Find where the given text appears and provide that cell's center as (X, Y) coordinate. 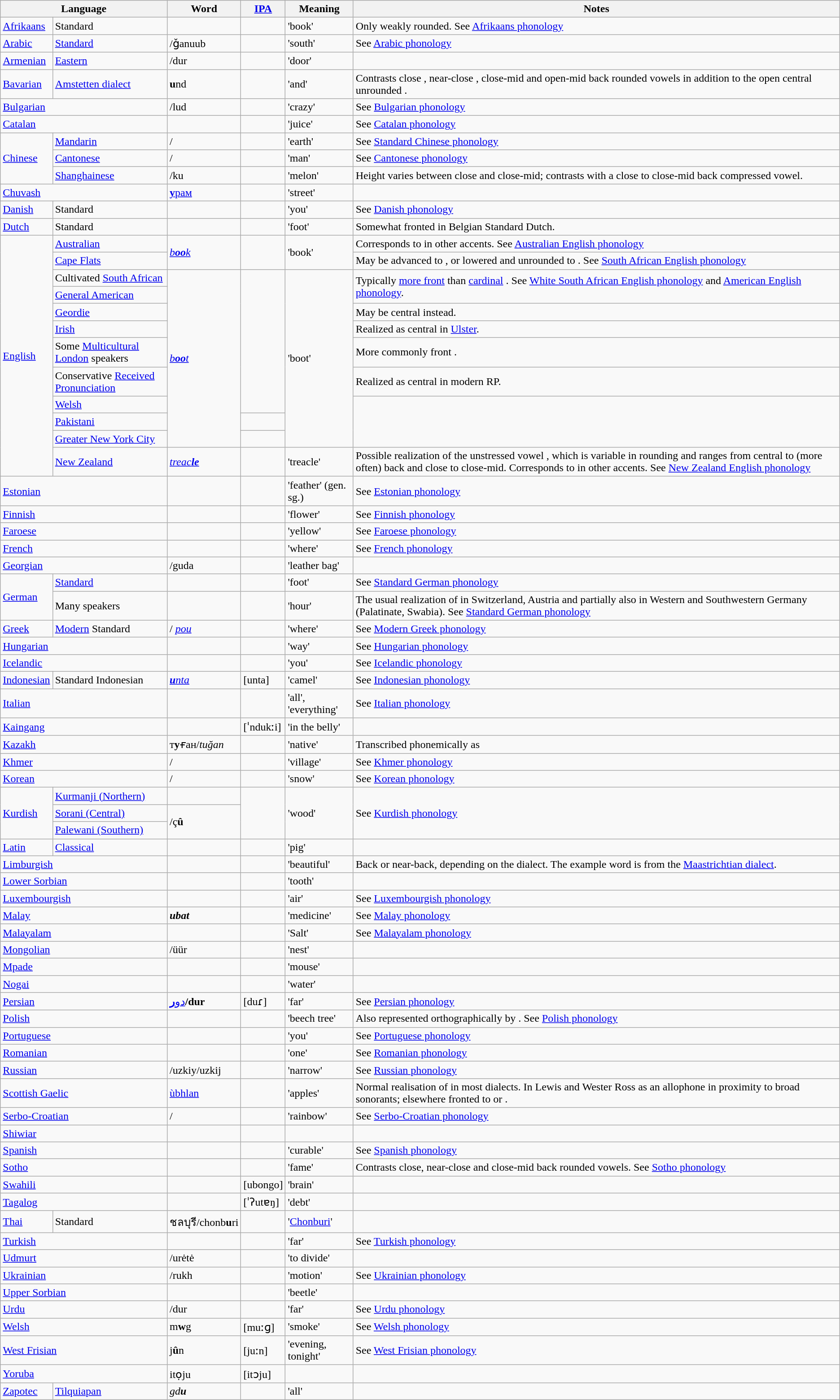
und (204, 83)
Modern Standard (109, 629)
'one' (319, 1053)
Armenian (26, 61)
See Standard German phonology (596, 582)
Latin (26, 847)
Australian (109, 244)
unta (204, 680)
New Zealand (109, 462)
Notes (596, 9)
'feather' (gen. sg.) (319, 491)
Irish (109, 329)
[ubongo] (263, 1185)
[ˈndukːi] (263, 727)
Khmer (84, 762)
See Khmer phonology (596, 762)
Limburgish (84, 864)
See Malayalam phonology (596, 932)
See Cantonese phonology (596, 158)
ubat (204, 915)
Danish (26, 210)
'rainbow' (319, 1116)
Indonesian (26, 680)
Word (204, 9)
Bulgarian (84, 107)
Thai (26, 1221)
mwg (204, 1327)
Many speakers (109, 606)
'way' (319, 646)
Eastern (109, 61)
Also represented orthographically by . See Polish phonology (596, 1019)
West Frisian (84, 1351)
'native' (319, 744)
'man' (319, 158)
Greater New York City (109, 439)
'flower' (319, 514)
'yellow' (319, 531)
'crazy' (319, 107)
See Modern Greek phonology (596, 629)
'earth' (319, 141)
'treacle' (319, 462)
Meaning (319, 9)
More commonly front . (596, 352)
'south' (319, 44)
Amstetten dialect (109, 83)
Romanian (84, 1053)
Korean (84, 779)
/uzkiy/uzkij (204, 1070)
'hour' (319, 606)
See Indonesian phonology (596, 680)
See Serbo-Croatian phonology (596, 1116)
See Finnish phonology (596, 514)
Swahili (84, 1185)
'leather bag' (319, 565)
'beech tree' (319, 1019)
Realized as central in Ulster. (596, 329)
See Russian phonology (596, 1070)
'snow' (319, 779)
[juːn] (263, 1351)
Mandarin (109, 141)
Nogai (84, 984)
See Welsh phonology (596, 1327)
See West Frisian phonology (596, 1351)
/ pou (204, 629)
'in the belly' (319, 727)
See Icelandic phonology (596, 663)
Spanish (84, 1151)
'mouse' (319, 967)
[ˈʔutɐŋ] (263, 1202)
Russian (84, 1070)
'air' (319, 898)
'Chonburi' (319, 1221)
Cantonese (109, 158)
Estonian (84, 491)
Portuguese (84, 1036)
Italian (84, 703)
Tagalog (84, 1202)
See Luxembourgish phonology (596, 898)
/çû (204, 822)
'camel' (319, 680)
ชลบุรี/chonburi (204, 1221)
'wood' (319, 813)
Kaingang (84, 727)
See French phonology (596, 548)
'brain' (319, 1185)
Shiwiar (84, 1133)
'beetle' (319, 1292)
Greek (26, 629)
[itɔju] (263, 1374)
'boot' (319, 358)
Height varies between close and close-mid; contrasts with a close to close-mid back compressed vowel. (596, 175)
Transcribed phonemically as (596, 744)
May be advanced to , or lowered and unrounded to . See South African English phonology (596, 261)
урам (204, 192)
'medicine' (319, 915)
'narrow' (319, 1070)
Serbo-Croatian (84, 1116)
Scottish Gaelic (84, 1093)
Turkish (84, 1241)
Normal realisation of in most dialects. In Lewis and Wester Ross as an allophone in proximity to broad sonorants; elsewhere fronted to or . (596, 1093)
'and' (319, 83)
Upper Sorbian (84, 1292)
See Bulgarian phonology (596, 107)
/lud (204, 107)
Dutch (26, 227)
gdu (204, 1391)
Chuvash (84, 192)
'beautiful' (319, 864)
Some Multicultural London speakers (109, 352)
Icelandic (84, 663)
jûn (204, 1351)
General American (109, 295)
Afrikaans (26, 26)
Mongolian (84, 949)
See Faroese phonology (596, 531)
IPA (263, 9)
Mpade (84, 967)
دور/dur (204, 1002)
Classical (109, 847)
Arabic (26, 44)
Finnish (84, 514)
Chinese (26, 158)
'fame' (319, 1168)
'Salt' (319, 932)
Georgian (84, 565)
'evening, tonight' (319, 1351)
'nest' (319, 949)
Kurmanji (Northern) (109, 796)
'melon' (319, 175)
Contrasts close, near-close and close-mid back rounded vowels. See Sotho phonology (596, 1168)
Kazakh (84, 744)
See Portuguese phonology (596, 1036)
Sotho (84, 1168)
See Spanish phonology (596, 1151)
French (84, 548)
туған/tuğan (204, 744)
[muːɡ] (263, 1327)
Typically more front than cardinal . See White South African English phonology and American English phonology. (596, 286)
Ukrainian (84, 1275)
/urėtė (204, 1258)
See Romanian phonology (596, 1053)
Back or near-back, depending on the dialect. The example word is from the Maastrichtian dialect. (596, 864)
Geordie (109, 312)
Persian (84, 1002)
treacle (204, 462)
English (26, 356)
See Catalan phonology (596, 124)
See Estonian phonology (596, 491)
See Urdu phonology (596, 1309)
Shanghainese (109, 175)
Bavarian (26, 83)
Contrasts close , near-close , close-mid and open-mid back rounded vowels in addition to the open central unrounded . (596, 83)
Malay (84, 915)
ùbhlan (204, 1093)
Cultivated South African (109, 278)
Faroese (84, 531)
See Turkish phonology (596, 1241)
See Standard Chinese phonology (596, 141)
Only weakly rounded. See Afrikaans phonology (596, 26)
See Korean phonology (596, 779)
Malayalam (84, 932)
/üür (204, 949)
'pig' (319, 847)
[unta] (263, 680)
Tilquiapan (109, 1391)
'debt' (319, 1202)
Language (84, 9)
See Italian phonology (596, 703)
'juice' (319, 124)
/ǧanuub (204, 44)
May be central instead. (596, 312)
boot (204, 358)
Somewhat fronted in Belgian Standard Dutch. (596, 227)
Corresponds to in other accents. See Australian English phonology (596, 244)
/rukh (204, 1275)
See Danish phonology (596, 210)
'water' (319, 984)
'apples' (319, 1093)
Catalan (84, 124)
Luxembourgish (84, 898)
Zapotec (26, 1391)
Sorani (Central) (109, 813)
book (204, 252)
[duɾ] (263, 1002)
'all', 'everything' (319, 703)
'motion' (319, 1275)
'smoke' (319, 1327)
Conservative Received Pronunciation (109, 381)
See Persian phonology (596, 1002)
Lower Sorbian (84, 881)
'door' (319, 61)
Udmurt (84, 1258)
See Kurdish phonology (596, 813)
Realized as central in modern RP. (596, 381)
Pakistani (109, 422)
itọju (204, 1374)
Palewani (Southern) (109, 830)
/guda (204, 565)
Kurdish (26, 813)
'to divide' (319, 1258)
'street' (319, 192)
'tooth' (319, 881)
'village' (319, 762)
Hungarian (84, 646)
See Ukrainian phonology (596, 1275)
See Hungarian phonology (596, 646)
'all' (319, 1391)
Yoruba (84, 1374)
Cape Flats (109, 261)
Polish (84, 1019)
/ku (204, 175)
See Arabic phonology (596, 44)
German (26, 597)
See Malay phonology (596, 915)
Standard Indonesian (109, 680)
'curable' (319, 1151)
Urdu (84, 1309)
